Return [X, Y] of the center of cell containing provided text 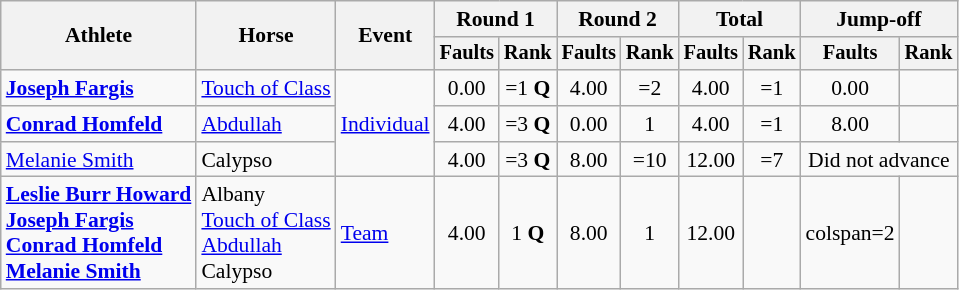
Event [386, 36]
Calypso [266, 160]
Leslie Burr HowardJoseph FargisConrad HomfeldMelanie Smith [99, 233]
=1 Q [528, 88]
=2 [650, 88]
Joseph Fargis [99, 88]
Did not advance [880, 160]
Melanie Smith [99, 160]
=10 [650, 160]
Round 1 [496, 19]
1 Q [528, 233]
Individual [386, 124]
Conrad Homfeld [99, 124]
Round 2 [618, 19]
Team [386, 233]
Jump-off [880, 19]
Total [740, 19]
=7 [772, 160]
Abdullah [266, 124]
colspan=2 [850, 233]
Horse [266, 36]
AlbanyTouch of ClassAbdullahCalypso [266, 233]
Touch of Class [266, 88]
Athlete [99, 36]
